Search for the cell housing the specified text and yield its [X, Y] center coordinate. 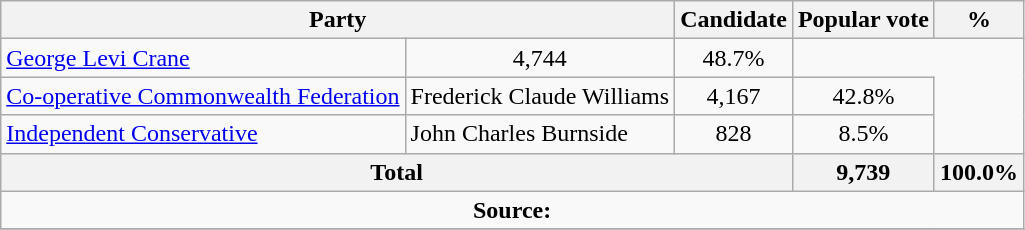
4,744 [540, 58]
100.0% [978, 172]
828 [734, 134]
48.7% [734, 58]
9,739 [863, 172]
% [978, 20]
Candidate [734, 20]
Independent Conservative [203, 134]
John Charles Burnside [540, 134]
George Levi Crane [203, 58]
Source: [512, 210]
8.5% [863, 134]
Popular vote [863, 20]
Total [397, 172]
42.8% [863, 96]
Frederick Claude Williams [540, 96]
Co-operative Commonwealth Federation [203, 96]
4,167 [734, 96]
Party [338, 20]
